Capture the cell that displays the provided text and extract its [x, y] central coordinate. 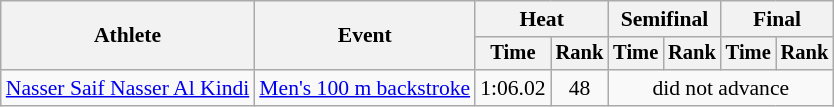
Event [364, 36]
Nasser Saif Nasser Al Kindi [128, 88]
Athlete [128, 36]
Heat [542, 19]
Men's 100 m backstroke [364, 88]
did not advance [720, 88]
Semifinal [664, 19]
1:06.02 [512, 88]
Final [777, 19]
48 [580, 88]
